Search for the cell housing the specified text and yield its (X, Y) center coordinate. 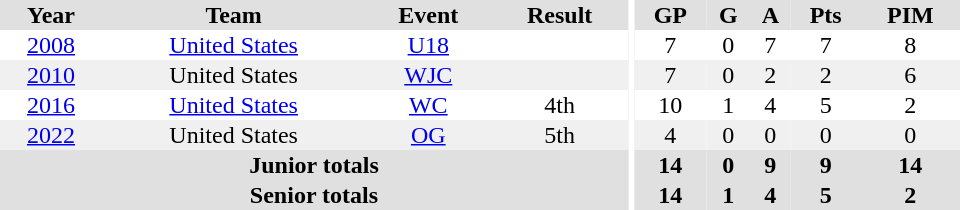
OG (428, 135)
Team (234, 15)
U18 (428, 45)
Senior totals (314, 195)
Pts (826, 15)
8 (910, 45)
Event (428, 15)
Result (560, 15)
PIM (910, 15)
GP (670, 15)
10 (670, 105)
2022 (51, 135)
WC (428, 105)
5th (560, 135)
2016 (51, 105)
WJC (428, 75)
Junior totals (314, 165)
4th (560, 105)
Year (51, 15)
6 (910, 75)
A (770, 15)
2008 (51, 45)
2010 (51, 75)
G (728, 15)
